Locate the cell with the specified text and output its [X, Y] center coordinate. 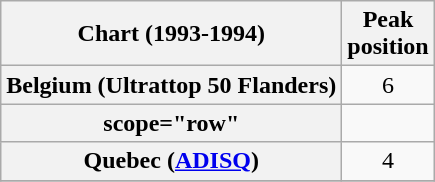
Belgium (Ultrattop 50 Flanders) [172, 85]
Quebec (ADISQ) [172, 161]
4 [388, 161]
Chart (1993-1994) [172, 34]
6 [388, 85]
scope="row" [172, 123]
Peakposition [388, 34]
